Scan for the cell matching the given text and deliver its [X, Y] coordinate at center. 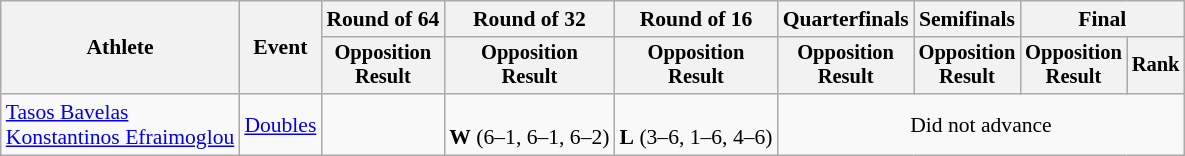
Round of 32 [529, 19]
Final [1102, 19]
Semifinals [968, 19]
Event [280, 48]
Tasos BavelasKonstantinos Efraimoglou [120, 124]
W (6–1, 6–1, 6–2) [529, 124]
Athlete [120, 48]
L (3–6, 1–6, 4–6) [696, 124]
Round of 16 [696, 19]
Doubles [280, 124]
Quarterfinals [846, 19]
Did not advance [982, 124]
Rank [1156, 66]
Round of 64 [382, 19]
